Find where the given text appears and provide that cell's center as [X, Y] coordinate. 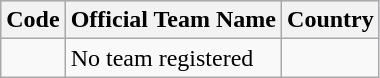
Code [33, 20]
No team registered [173, 58]
Official Team Name [173, 20]
Country [331, 20]
